Extract the [X, Y] coordinate from the center of the cell holding the provided text.  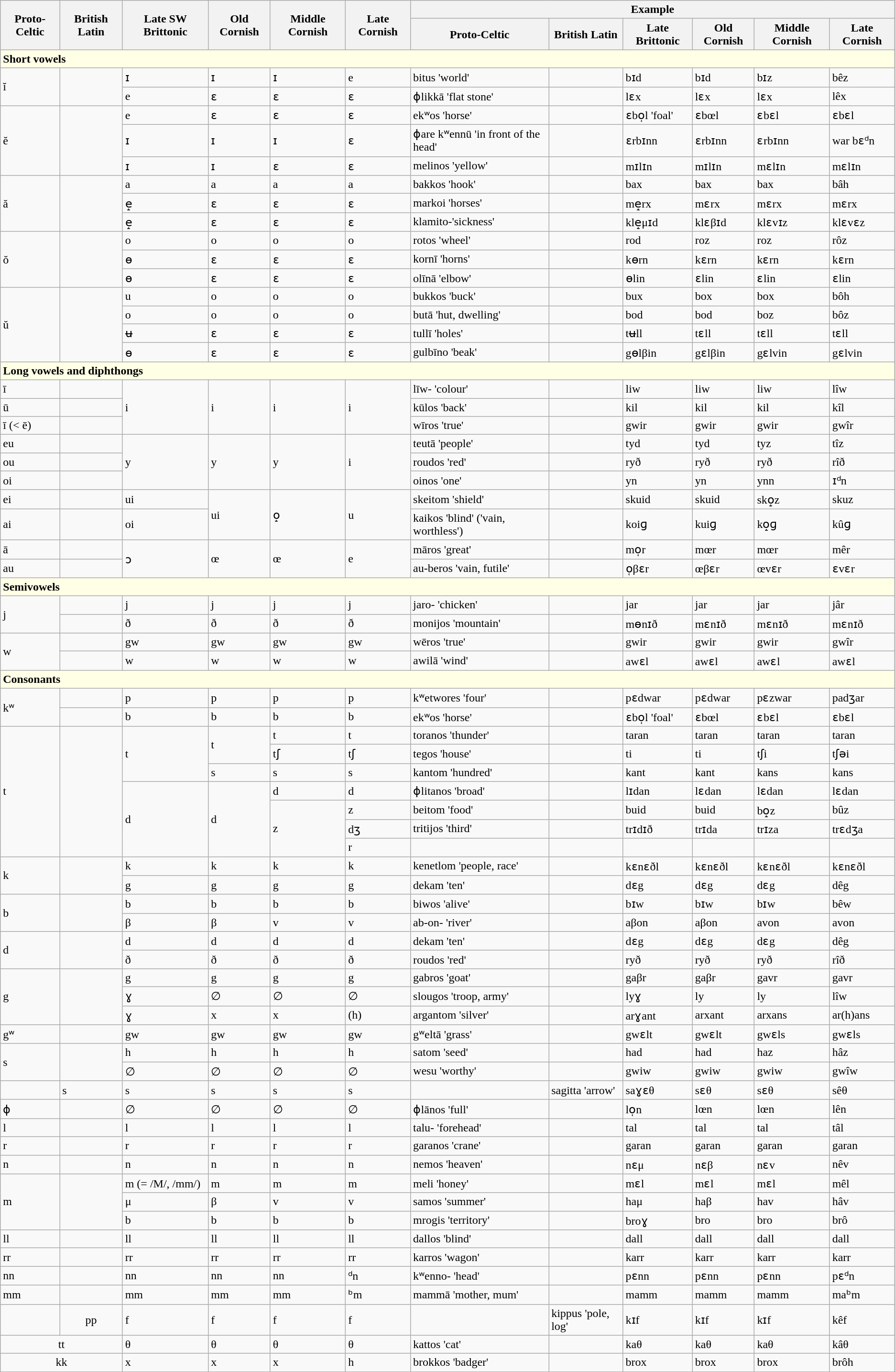
trɛdʒa [862, 829]
pp [91, 1320]
bɪz [792, 77]
hav [792, 1202]
awilā 'wind' [480, 661]
sagitta 'arrow' [586, 1090]
lên [862, 1109]
saɣɛθ [658, 1090]
kâθ [862, 1344]
tegos 'house' [480, 754]
arɣant [658, 1015]
kenetlom 'people, race' [480, 866]
tt [61, 1344]
pɛzwar [792, 698]
ko̝ɡ [792, 524]
sko̝z [792, 499]
kʷetwores 'four' [480, 698]
māros 'great' [480, 549]
melinos 'yellow' [480, 166]
gulbīno 'beak' [480, 352]
pɛᵈn [862, 1276]
(h) [378, 1015]
bitus 'world' [480, 77]
argantom 'silver' [480, 1015]
rotos 'wheel' [480, 241]
maᵇm [862, 1295]
bukkos 'buck' [480, 296]
olīnā 'elbow' [480, 278]
nɛμ [658, 1164]
karros 'wagon' [480, 1257]
Late SW Brittonic [165, 25]
kippus 'pole, log' [586, 1320]
bêz [862, 77]
nɛβ [723, 1164]
hâz [862, 1053]
tullī 'holes' [480, 333]
au [30, 568]
ᵇm [378, 1295]
bo̝z [792, 810]
butā 'hut, dwelling' [480, 315]
biwos 'alive' [480, 904]
ᵈn [378, 1276]
rod [658, 241]
gabros 'goat' [480, 977]
gwîw [862, 1071]
o̜βɛr [658, 568]
eu [30, 444]
arxans [792, 1015]
ɛvɛr [862, 568]
haβ [723, 1202]
ei [30, 499]
tritijos 'third' [480, 829]
ī (< ē) [30, 426]
skeitom 'shield' [480, 499]
padʒar [862, 698]
satom 'seed' [480, 1053]
ɸlikkā 'flat stone' [480, 97]
nemos 'heaven' [480, 1164]
trɪza [792, 829]
mrogis 'territory' [480, 1220]
kornī 'horns' [480, 259]
ab-on- 'river' [480, 922]
ɔ [165, 559]
bâh [862, 185]
kk [61, 1362]
hâv [862, 1202]
bêw [862, 904]
tʉll [658, 333]
kuiɡ [723, 524]
ĕ [30, 141]
garanos 'crane' [480, 1146]
oinos 'one' [480, 481]
œβɛr [723, 568]
war bɛᵈn [862, 141]
samos 'summer' [480, 1202]
au-beros 'vain, futile' [480, 568]
klɛvɛz [862, 222]
kʷ [30, 707]
tîz [862, 444]
μ [165, 1202]
brô [862, 1220]
broɣ [658, 1220]
lyɣ [658, 996]
lo̜n [658, 1109]
Consonants [447, 679]
Semivowels [447, 587]
ɪᵈn [862, 481]
mammā 'mother, mum' [480, 1295]
klɛvɪz [792, 222]
kūlos 'back' [480, 407]
bôz [862, 315]
ɸlitanos 'broad' [480, 791]
Short vowels [447, 59]
ŭ [30, 324]
ā [30, 549]
brôh [862, 1362]
kattos 'cat' [480, 1344]
mêl [862, 1184]
bux [658, 296]
me̝rx [658, 203]
o̝ [308, 515]
m (= /M/, /mm/) [165, 1184]
skuz [862, 499]
tʃəi [862, 754]
gʷeltā 'grass' [480, 1034]
gʷ [30, 1034]
kêf [862, 1320]
lêx [862, 97]
markoi 'horses' [480, 203]
jaro- 'chicken' [480, 605]
ai [30, 524]
ɸ [30, 1109]
mêr [862, 549]
nɛv [792, 1164]
œvɛr [792, 568]
talu- 'forehead' [480, 1128]
teutā 'people' [480, 444]
gɵlβin [658, 352]
bôh [862, 296]
ă [30, 204]
klɛβɪd [723, 222]
klamito-'sickness' [480, 222]
līw- 'colour' [480, 389]
ʉ [165, 333]
boz [792, 315]
tâl [862, 1128]
mɵnɪð [658, 624]
Long vowels and diphthongs [447, 371]
kûɡ [862, 524]
beitom 'food' [480, 810]
gɛlβin [723, 352]
lɪdan [658, 791]
Example [653, 10]
sêθ [862, 1090]
ɵlin [658, 278]
kantom 'hundred' [480, 772]
monijos 'mountain' [480, 624]
nêv [862, 1164]
bakkos 'hook' [480, 185]
kʷenno- 'head' [480, 1276]
wesu 'worthy' [480, 1071]
toranos 'thunder' [480, 735]
bûz [862, 810]
ū [30, 407]
koiɡ [658, 524]
ŏ [30, 259]
meli 'honey' [480, 1184]
kle̝μɪd [658, 222]
Late Brittonic [658, 34]
kîl [862, 407]
haμ [658, 1202]
kaikos 'blind' ('vain, worthless') [480, 524]
dʒ [378, 829]
ou [30, 462]
trɪdɪð [658, 829]
kɵrn [658, 259]
ynn [792, 481]
ĭ [30, 87]
jâr [862, 605]
wēros 'true' [480, 642]
ɸare kʷennū 'in front of the head' [480, 141]
haz [792, 1053]
tyz [792, 444]
tʃi [792, 754]
brokkos 'badger' [480, 1362]
ī [30, 389]
mo̜r [658, 549]
rôz [862, 241]
slougos 'troop, army' [480, 996]
dallos 'blind' [480, 1239]
arxant [723, 1015]
ɸlānos 'full' [480, 1109]
wīros 'true' [480, 426]
trɪda [723, 829]
ar(h)ans [862, 1015]
